Find where the given text appears and provide that cell's center as [X, Y] coordinate. 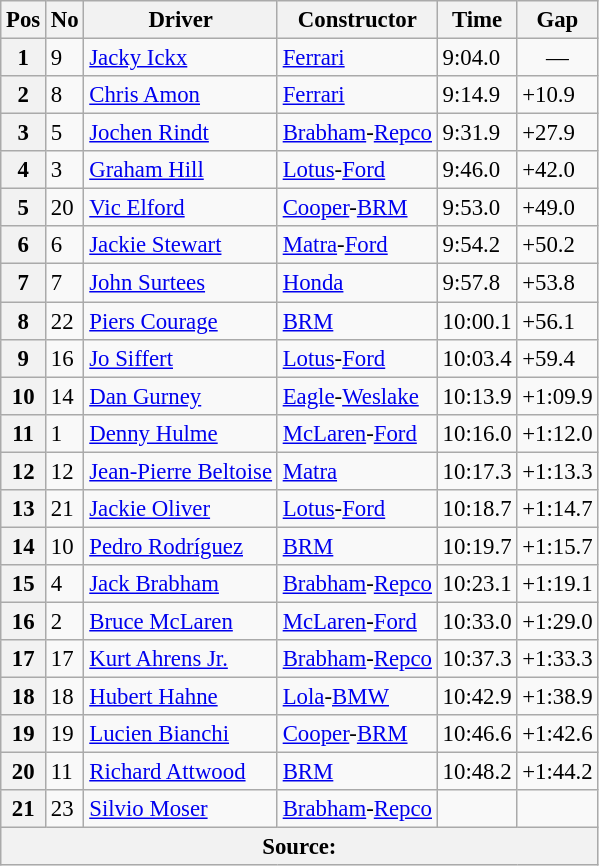
Jackie Stewart [180, 245]
10:00.1 [477, 321]
9:04.0 [477, 58]
10:42.9 [477, 697]
+1:19.1 [558, 584]
Silvio Moser [180, 809]
Source: [300, 847]
+1:12.0 [558, 433]
9:14.9 [477, 95]
Jean-Pierre Beltoise [180, 471]
+1:33.3 [558, 659]
10:13.9 [477, 396]
9:57.8 [477, 283]
Graham Hill [180, 170]
+27.9 [558, 133]
Kurt Ahrens Jr. [180, 659]
Piers Courage [180, 321]
Pedro Rodríguez [180, 546]
10:19.7 [477, 546]
Hubert Hahne [180, 697]
Vic Elford [180, 208]
Chris Amon [180, 95]
Matra [357, 471]
Matra-Ford [357, 245]
Lucien Bianchi [180, 734]
Richard Attwood [180, 772]
— [558, 58]
Constructor [357, 20]
+1:15.7 [558, 546]
Time [477, 20]
+1:09.9 [558, 396]
Jacky Ickx [180, 58]
Honda [357, 283]
10:17.3 [477, 471]
10:33.0 [477, 621]
9:46.0 [477, 170]
10:23.1 [477, 584]
10:03.4 [477, 358]
Eagle-Weslake [357, 396]
9:53.0 [477, 208]
Pos [24, 20]
+59.4 [558, 358]
Jo Siffert [180, 358]
10:18.7 [477, 509]
23 [65, 809]
9:54.2 [477, 245]
9:31.9 [477, 133]
10:37.3 [477, 659]
Denny Hulme [180, 433]
Lola-BMW [357, 697]
22 [65, 321]
Driver [180, 20]
+56.1 [558, 321]
+10.9 [558, 95]
+53.8 [558, 283]
No [65, 20]
+1:42.6 [558, 734]
+1:44.2 [558, 772]
10:46.6 [477, 734]
13 [24, 509]
+42.0 [558, 170]
15 [24, 584]
+50.2 [558, 245]
+1:13.3 [558, 471]
Bruce McLaren [180, 621]
+1:29.0 [558, 621]
John Surtees [180, 283]
+1:14.7 [558, 509]
Gap [558, 20]
+49.0 [558, 208]
10:48.2 [477, 772]
10:16.0 [477, 433]
Jackie Oliver [180, 509]
Jochen Rindt [180, 133]
+1:38.9 [558, 697]
Dan Gurney [180, 396]
Jack Brabham [180, 584]
